Search for the cell housing the specified text and yield its [x, y] center coordinate. 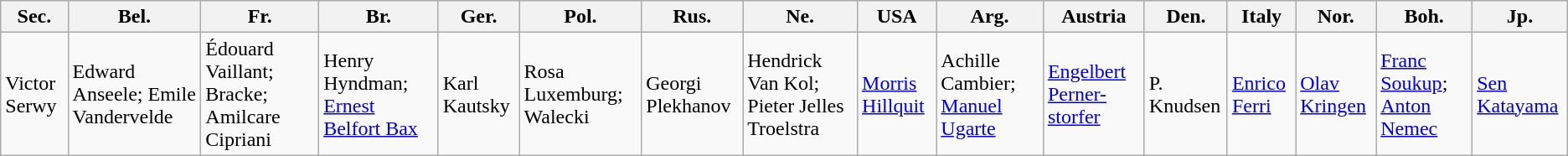
Nor. [1336, 17]
Edward Anseele; Emile Vandervelde [134, 94]
Br. [379, 17]
Enrico Ferri [1261, 94]
Victor Serwy [34, 94]
Ne. [801, 17]
Morris Hillquit [897, 94]
Sen Katayama [1520, 94]
Franc Soukup; Anton Nemec [1424, 94]
USA [897, 17]
Italy [1261, 17]
Pol. [580, 17]
Ger. [479, 17]
Den. [1186, 17]
Achille Cambier; Manuel Ugarte [990, 94]
Sec. [34, 17]
Bel. [134, 17]
Olav Kringen [1336, 94]
P. Knudsen [1186, 94]
Austria [1094, 17]
Engelbert Perner-storfer [1094, 94]
Boh. [1424, 17]
Hendrick Van Kol; Pieter Jelles Troelstra [801, 94]
Karl Kautsky [479, 94]
Fr. [260, 17]
Henry Hyndman; Ernest Belfort Bax [379, 94]
Rus. [692, 17]
Jp. [1520, 17]
Rosa Luxemburg; Walecki [580, 94]
Arg. [990, 17]
Édouard Vaillant; Bracke; Amilcare Cipriani [260, 94]
Georgi Plekhanov [692, 94]
